Search for the cell housing the specified text and yield its [X, Y] center coordinate. 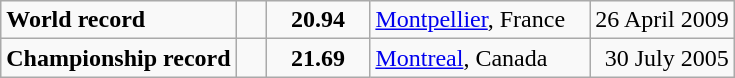
Montreal, Canada [480, 58]
20.94 [318, 20]
World record [118, 20]
30 July 2005 [662, 58]
Championship record [118, 58]
26 April 2009 [662, 20]
Montpellier, France [480, 20]
21.69 [318, 58]
